Locate the cell with the specified text and output its (X, Y) center coordinate. 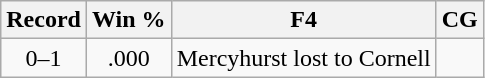
CG (460, 20)
Win % (128, 20)
Record (44, 20)
0–1 (44, 58)
F4 (304, 20)
Mercyhurst lost to Cornell (304, 58)
.000 (128, 58)
